Locate the cell with the specified text and output its (X, Y) center coordinate. 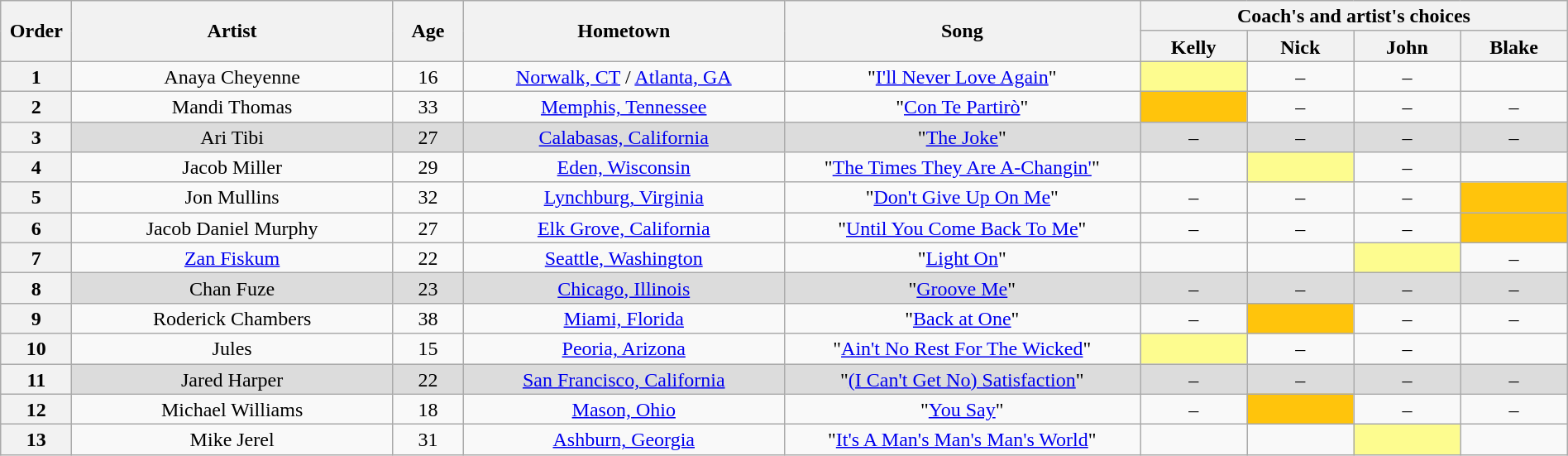
Mike Jerel (232, 440)
"Light On" (963, 258)
29 (428, 167)
John (1408, 46)
Nick (1300, 46)
6 (36, 228)
Norwalk, CT / Atlanta, GA (624, 76)
Age (428, 31)
15 (428, 349)
Jacob Miller (232, 167)
Calabasas, California (624, 137)
Artist (232, 31)
"Groove Me" (963, 288)
38 (428, 318)
Anaya Cheyenne (232, 76)
11 (36, 379)
Lynchburg, Virginia (624, 197)
Mason, Ohio (624, 409)
"Con Te Partirò" (963, 106)
Roderick Chambers (232, 318)
32 (428, 197)
Order (36, 31)
10 (36, 349)
4 (36, 167)
31 (428, 440)
San Francisco, California (624, 379)
"Ain't No Rest For The Wicked" (963, 349)
23 (428, 288)
13 (36, 440)
3 (36, 137)
"I'll Never Love Again" (963, 76)
2 (36, 106)
Jared Harper (232, 379)
7 (36, 258)
Miami, Florida (624, 318)
Jules (232, 349)
12 (36, 409)
Jacob Daniel Murphy (232, 228)
"It's A Man's Man's Man's World" (963, 440)
Mandi Thomas (232, 106)
Coach's and artist's choices (1355, 17)
Jon Mullins (232, 197)
Eden, Wisconsin (624, 167)
"Until You Come Back To Me" (963, 228)
33 (428, 106)
Ashburn, Georgia (624, 440)
9 (36, 318)
18 (428, 409)
Chan Fuze (232, 288)
1 (36, 76)
Michael Williams (232, 409)
16 (428, 76)
Song (963, 31)
"Don't Give Up On Me" (963, 197)
Blake (1513, 46)
Chicago, Illinois (624, 288)
Peoria, Arizona (624, 349)
Hometown (624, 31)
Elk Grove, California (624, 228)
"(I Can't Get No) Satisfaction" (963, 379)
Zan Fiskum (232, 258)
5 (36, 197)
"The Times They Are A-Changin'" (963, 167)
Ari Tibi (232, 137)
"The Joke" (963, 137)
"You Say" (963, 409)
Kelly (1194, 46)
Seattle, Washington (624, 258)
Memphis, Tennessee (624, 106)
8 (36, 288)
"Back at One" (963, 318)
